Identify which cell holds the provided text, then report its [X, Y] central coordinate. 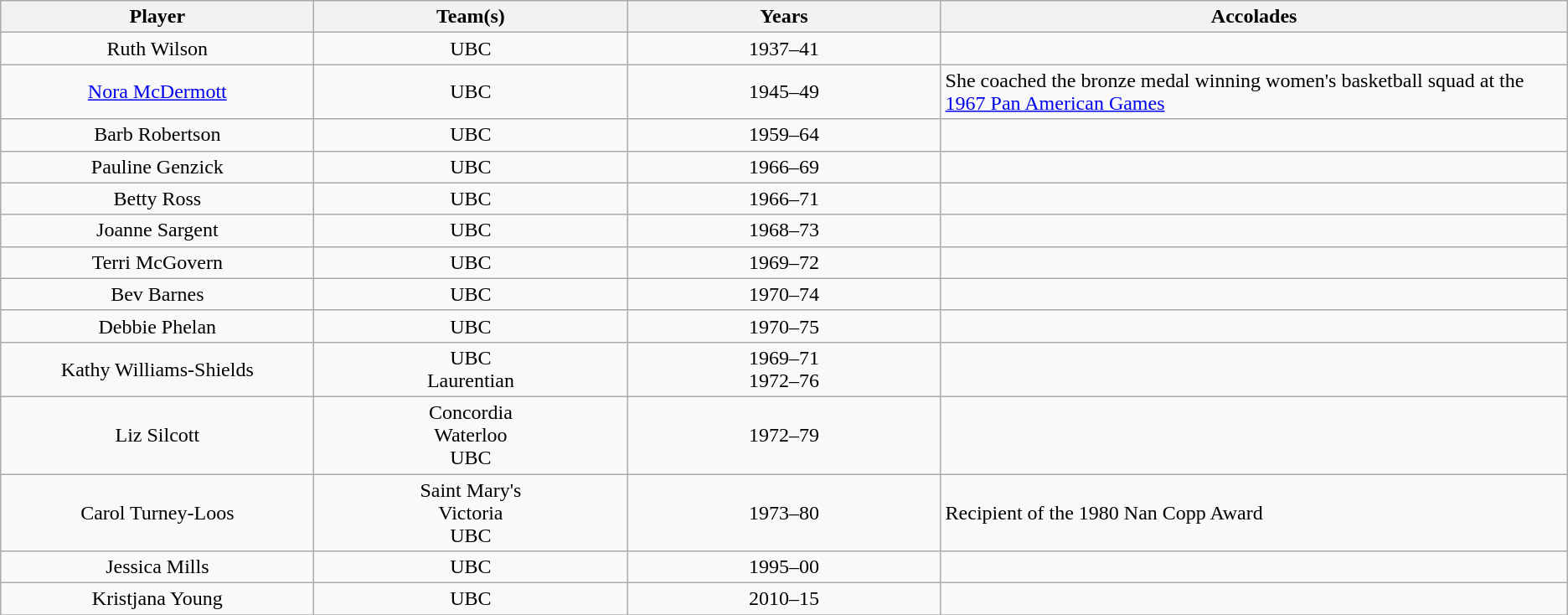
1966–71 [784, 199]
UBCLaurentian [471, 369]
Kristjana Young [157, 599]
Nora McDermott [157, 92]
Ruth Wilson [157, 49]
Pauline Genzick [157, 167]
Joanne Sargent [157, 230]
1970–74 [784, 294]
She coached the bronze medal winning women's basketball squad at the 1967 Pan American Games [1254, 92]
Team(s) [471, 17]
Kathy Williams-Shields [157, 369]
Years [784, 17]
1937–41 [784, 49]
1968–73 [784, 230]
Bev Barnes [157, 294]
Betty Ross [157, 199]
2010–15 [784, 599]
Jessica Mills [157, 567]
1969–72 [784, 262]
1995–00 [784, 567]
1970–75 [784, 326]
1966–69 [784, 167]
Carol Turney-Loos [157, 513]
1969–711972–76 [784, 369]
Barb Robertson [157, 135]
Debbie Phelan [157, 326]
1972–79 [784, 435]
1945–49 [784, 92]
Player [157, 17]
Terri McGovern [157, 262]
1973–80 [784, 513]
Recipient of the 1980 Nan Copp Award [1254, 513]
Saint Mary's Victoria UBC [471, 513]
Accolades [1254, 17]
Liz Silcott [157, 435]
ConcordiaWaterloo UBC [471, 435]
1959–64 [784, 135]
